For the text-containing cell, return its midpoint in [X, Y] coordinate format. 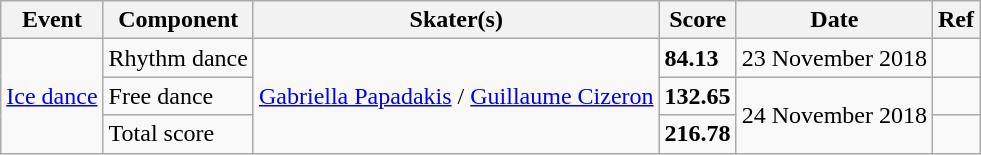
24 November 2018 [834, 115]
23 November 2018 [834, 58]
Ref [956, 20]
Ice dance [52, 96]
Gabriella Papadakis / Guillaume Cizeron [456, 96]
132.65 [698, 96]
Score [698, 20]
84.13 [698, 58]
Component [178, 20]
Event [52, 20]
Total score [178, 134]
Date [834, 20]
216.78 [698, 134]
Skater(s) [456, 20]
Free dance [178, 96]
Rhythm dance [178, 58]
